Identify which cell holds the provided text, then report its [x, y] central coordinate. 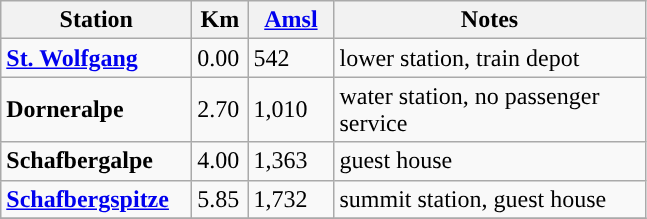
water station, no passenger service [490, 110]
Amsl [291, 20]
St. Wolfgang [96, 58]
542 [291, 58]
Dorneralpe [96, 110]
Notes [490, 20]
0.00 [220, 58]
lower station, train depot [490, 58]
4.00 [220, 161]
5.85 [220, 199]
1,732 [291, 199]
guest house [490, 161]
Station [96, 20]
2.70 [220, 110]
Schafbergalpe [96, 161]
1,010 [291, 110]
Schafbergspitze [96, 199]
1,363 [291, 161]
summit station, guest house [490, 199]
Km [220, 20]
